Search for the cell housing the specified text and yield its [X, Y] center coordinate. 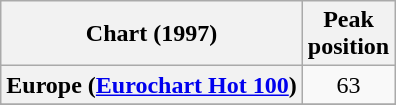
Chart (1997) [152, 34]
Peakposition [348, 34]
Europe (Eurochart Hot 100) [152, 85]
63 [348, 85]
